Extract the [x, y] coordinate from the center of the cell holding the provided text.  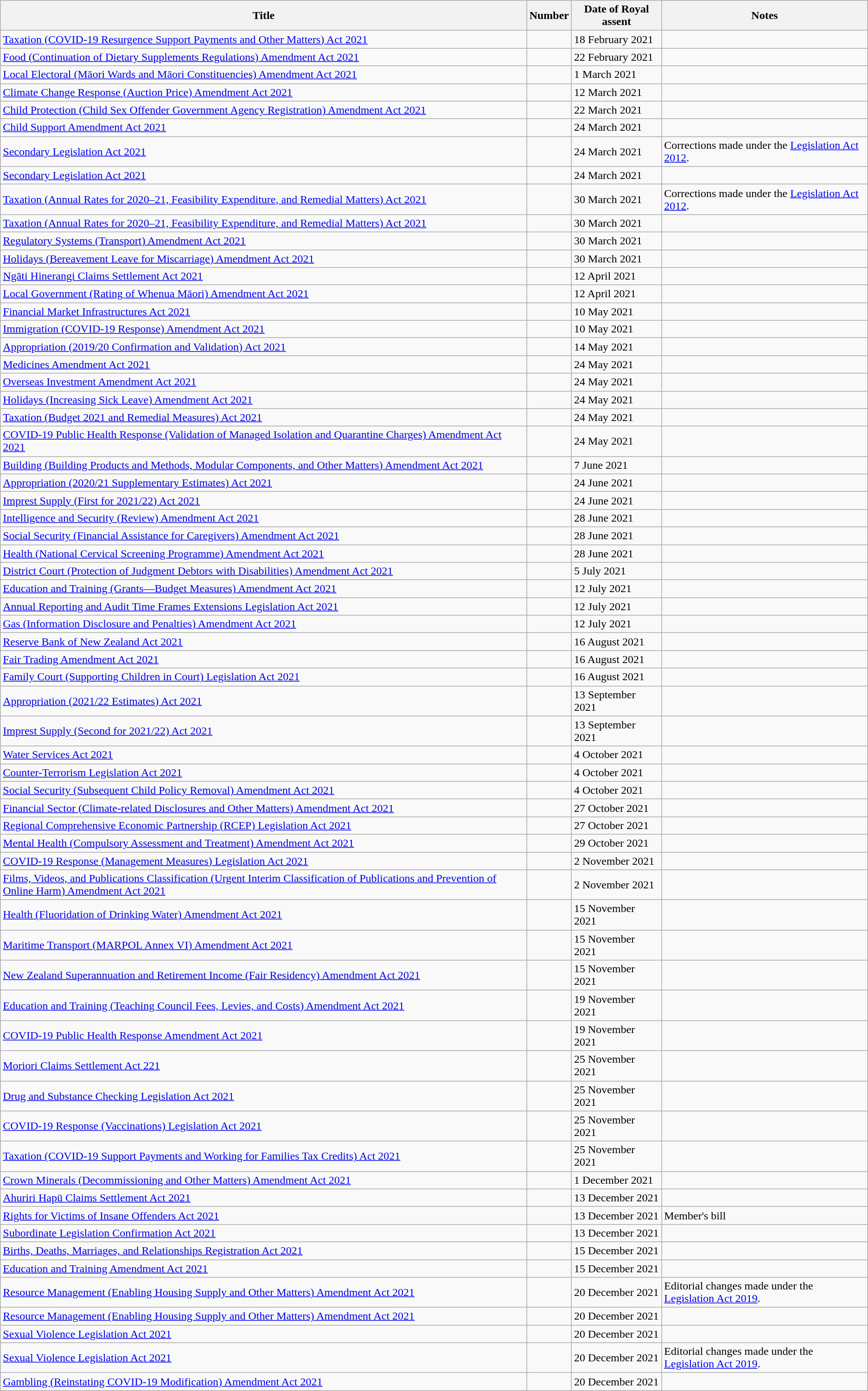
Social Security (Subsequent Child Policy Removal) Amendment Act 2021 [263, 790]
District Court (Protection of Judgment Debtors with Disabilities) Amendment Act 2021 [263, 571]
Taxation (COVID-19 Support Payments and Working for Families Tax Credits) Act 2021 [263, 1156]
Imprest Supply (Second for 2021/22) Act 2021 [263, 731]
Subordinate Legislation Confirmation Act 2021 [263, 1233]
Appropriation (2019/20 Confirmation and Validation) Act 2021 [263, 347]
Notes [765, 16]
COVID-19 Response (Management Measures) Legislation Act 2021 [263, 861]
Annual Reporting and Audit Time Frames Extensions Legislation Act 2021 [263, 606]
1 March 2021 [617, 75]
Member's bill [765, 1215]
Appropriation (2021/22 Estimates) Act 2021 [263, 701]
Water Services Act 2021 [263, 755]
Health (National Cervical Screening Programme) Amendment Act 2021 [263, 553]
1 December 2021 [617, 1180]
Counter-Terrorism Legislation Act 2021 [263, 772]
5 July 2021 [617, 571]
Fair Trading Amendment Act 2021 [263, 659]
Regulatory Systems (Transport) Amendment Act 2021 [263, 241]
14 May 2021 [617, 347]
COVID-19 Public Health Response Amendment Act 2021 [263, 1036]
Date of Royal assent [617, 16]
Local Government (Rating of Whenua Māori) Amendment Act 2021 [263, 294]
Regional Comprehensive Economic Partnership (RCEP) Legislation Act 2021 [263, 825]
Health (Fluoridation of Drinking Water) Amendment Act 2021 [263, 915]
Family Court (Supporting Children in Court) Legislation Act 2021 [263, 677]
Building (Building Products and Methods, Modular Components, and Other Matters) Amendment Act 2021 [263, 465]
29 October 2021 [617, 843]
Climate Change Response (Auction Price) Amendment Act 2021 [263, 92]
Education and Training (Grants—Budget Measures) Amendment Act 2021 [263, 589]
Ngāti Hinerangi Claims Settlement Act 2021 [263, 276]
Crown Minerals (Decommissioning and Other Matters) Amendment Act 2021 [263, 1180]
22 February 2021 [617, 57]
7 June 2021 [617, 465]
Births, Deaths, Marriages, and Relationships Registration Act 2021 [263, 1251]
Taxation (Budget 2021 and Remedial Measures) Act 2021 [263, 417]
Food (Continuation of Dietary Supplements Regulations) Amendment Act 2021 [263, 57]
Medicines Amendment Act 2021 [263, 364]
Reserve Bank of New Zealand Act 2021 [263, 642]
Taxation (COVID-19 Resurgence Support Payments and Other Matters) Act 2021 [263, 39]
Mental Health (Compulsory Assessment and Treatment) Amendment Act 2021 [263, 843]
Child Support Amendment Act 2021 [263, 128]
22 March 2021 [617, 110]
Financial Sector (Climate-related Disclosures and Other Matters) Amendment Act 2021 [263, 808]
Title [263, 16]
Rights for Victims of Insane Offenders Act 2021 [263, 1215]
Drug and Substance Checking Legislation Act 2021 [263, 1096]
COVID-19 Response (Vaccinations) Legislation Act 2021 [263, 1126]
Gambling (Reinstating COVID-19 Modification) Amendment Act 2021 [263, 1382]
Appropriation (2020/21 Supplementary Estimates) Act 2021 [263, 483]
18 February 2021 [617, 39]
Maritime Transport (MARPOL Annex VI) Amendment Act 2021 [263, 945]
Intelligence and Security (Review) Amendment Act 2021 [263, 518]
Imprest Supply (First for 2021/22) Act 2021 [263, 500]
Overseas Investment Amendment Act 2021 [263, 382]
Immigration (COVID-19 Response) Amendment Act 2021 [263, 329]
Gas (Information Disclosure and Penalties) Amendment Act 2021 [263, 624]
Local Electoral (Māori Wards and Māori Constituencies) Amendment Act 2021 [263, 75]
Holidays (Bereavement Leave for Miscarriage) Amendment Act 2021 [263, 258]
Child Protection (Child Sex Offender Government Agency Registration) Amendment Act 2021 [263, 110]
COVID-19 Public Health Response (Validation of Managed Isolation and Quarantine Charges) Amendment Act 2021 [263, 441]
Moriori Claims Settlement Act 221 [263, 1066]
Social Security (Financial Assistance for Caregivers) Amendment Act 2021 [263, 536]
Education and Training Amendment Act 2021 [263, 1268]
Holidays (Increasing Sick Leave) Amendment Act 2021 [263, 400]
Films, Videos, and Publications Classification (Urgent Interim Classification of Publications and Prevention of Online Harm) Amendment Act 2021 [263, 885]
12 March 2021 [617, 92]
Number [549, 16]
Ahuriri Hapū Claims Settlement Act 2021 [263, 1198]
Education and Training (Teaching Council Fees, Levies, and Costs) Amendment Act 2021 [263, 1005]
Financial Market Infrastructures Act 2021 [263, 312]
New Zealand Superannuation and Retirement Income (Fair Residency) Amendment Act 2021 [263, 976]
